Locate the cell with the specified text and output its [X, Y] center coordinate. 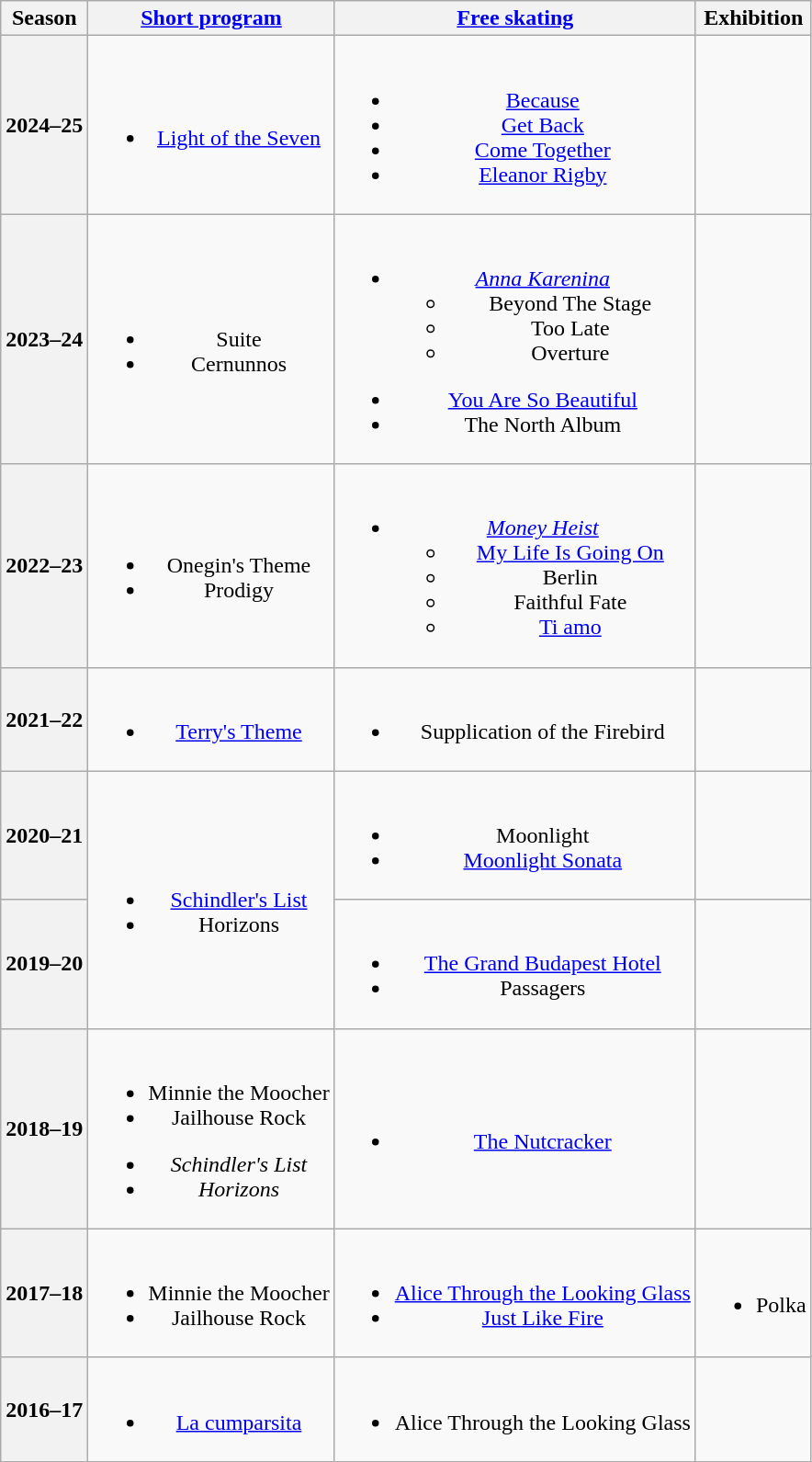
Light of the Seven [211, 125]
Schindler's List Horizons [211, 900]
2019–20 [44, 964]
Alice Through the Looking Glass Just Like Fire [514, 1293]
Terry's Theme [211, 719]
Exhibition [753, 18]
Polka [753, 1293]
Moonlight Moonlight Sonata [514, 835]
Anna KareninaBeyond The StageToo LateOverture You Are So Beautiful The North Album [514, 339]
2022–23 [44, 566]
2018–19 [44, 1128]
Free skating [514, 18]
2023–24 [44, 339]
Short program [211, 18]
Money HeistMy Life Is Going On Berlin Faithful Fate Ti amo [514, 566]
Minnie the Moocher Jailhouse Rock Schindler's ListHorizons [211, 1128]
2024–25 [44, 125]
2016–17 [44, 1410]
La cumparsita [211, 1410]
2017–18 [44, 1293]
Alice Through the Looking Glass [514, 1410]
BecauseGet BackCome Together Eleanor Rigby [514, 125]
Onegin's Theme Prodigy [211, 566]
Minnie the Moocher Jailhouse Rock [211, 1293]
2020–21 [44, 835]
The Nutcracker [514, 1128]
Season [44, 18]
2021–22 [44, 719]
Supplication of the Firebird [514, 719]
Suite Cernunnos [211, 339]
The Grand Budapest Hotel Passagers [514, 964]
